Return the (x, y) coordinate for the center point of the cell that contains the specified text.  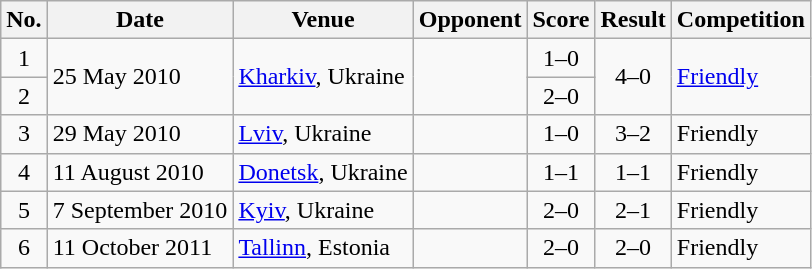
Venue (323, 20)
7 September 2010 (140, 210)
3–2 (633, 134)
2–1 (633, 210)
29 May 2010 (140, 134)
3 (24, 134)
Score (561, 20)
No. (24, 20)
Competition (740, 20)
11 October 2011 (140, 248)
Kharkiv, Ukraine (323, 77)
6 (24, 248)
11 August 2010 (140, 172)
Lviv, Ukraine (323, 134)
5 (24, 210)
Result (633, 20)
4–0 (633, 77)
Kyiv, Ukraine (323, 210)
25 May 2010 (140, 77)
2 (24, 96)
Opponent (470, 20)
Date (140, 20)
Donetsk, Ukraine (323, 172)
1 (24, 58)
4 (24, 172)
Tallinn, Estonia (323, 248)
